Identify which cell holds the provided text, then report its [X, Y] central coordinate. 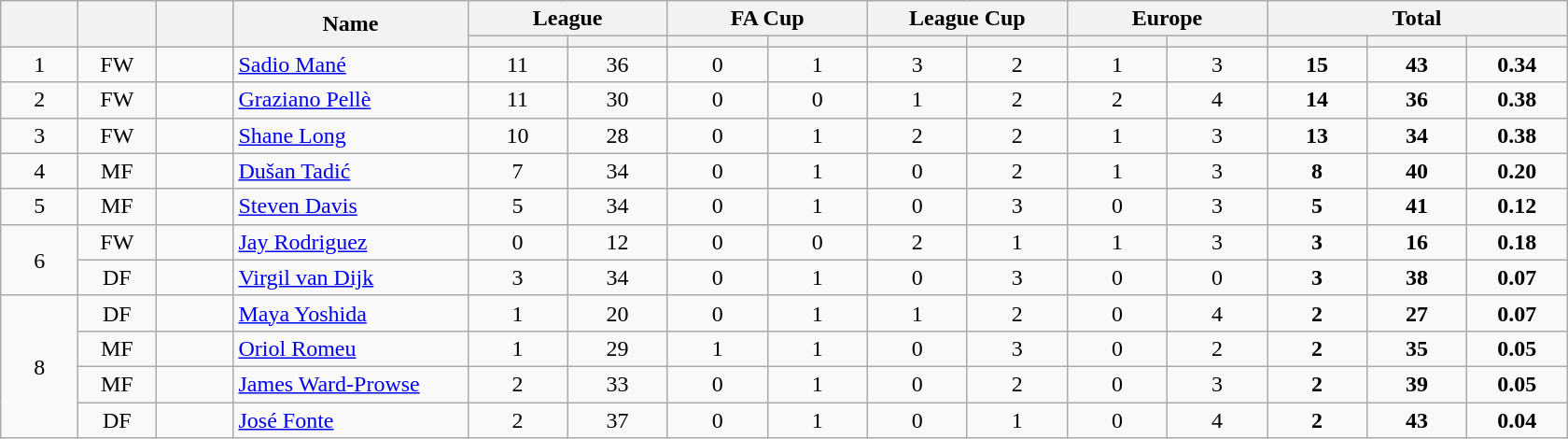
14 [1318, 100]
7 [517, 171]
Oriol Romeu [351, 348]
Dušan Tadić [351, 171]
15 [1318, 64]
James Ward-Prowse [351, 384]
16 [1417, 242]
0.12 [1518, 206]
6 [39, 260]
29 [618, 348]
35 [1417, 348]
League [567, 19]
FA Cup [767, 19]
Steven Davis [351, 206]
0.18 [1518, 242]
37 [618, 419]
27 [1417, 313]
39 [1417, 384]
Total [1417, 19]
30 [618, 100]
40 [1417, 171]
13 [1318, 135]
10 [517, 135]
Maya Yoshida [351, 313]
41 [1417, 206]
Sadio Mané [351, 64]
0.34 [1518, 64]
20 [618, 313]
Graziano Pellè [351, 100]
League Cup [967, 19]
Virgil van Dijk [351, 277]
28 [618, 135]
38 [1417, 277]
0.04 [1518, 419]
12 [618, 242]
Europe [1167, 19]
33 [618, 384]
Shane Long [351, 135]
José Fonte [351, 419]
Jay Rodriguez [351, 242]
0.20 [1518, 171]
Name [351, 24]
